Locate the cell with the specified text and output its (X, Y) center coordinate. 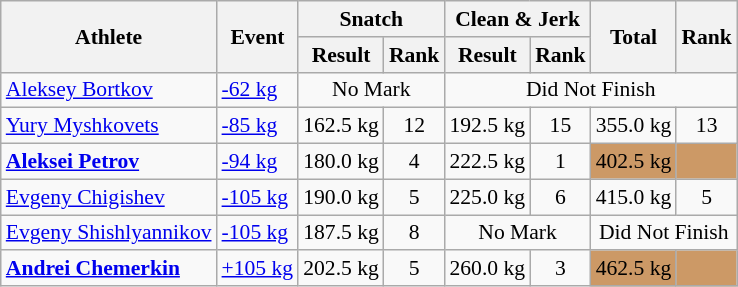
12 (414, 126)
8 (414, 233)
187.5 kg (341, 233)
202.5 kg (341, 269)
-62 kg (258, 90)
462.5 kg (634, 269)
+105 kg (258, 269)
6 (560, 197)
Aleksey Bortkov (109, 90)
Clean & Jerk (517, 19)
13 (706, 126)
222.5 kg (487, 162)
3 (560, 269)
15 (560, 126)
Athlete (109, 36)
260.0 kg (487, 269)
Evgeny Chigishev (109, 197)
Aleksei Petrov (109, 162)
180.0 kg (341, 162)
Total (634, 36)
402.5 kg (634, 162)
4 (414, 162)
355.0 kg (634, 126)
-85 kg (258, 126)
415.0 kg (634, 197)
Evgeny Shishlyannikov (109, 233)
192.5 kg (487, 126)
Andrei Chemerkin (109, 269)
Snatch (371, 19)
225.0 kg (487, 197)
Yury Myshkovets (109, 126)
162.5 kg (341, 126)
190.0 kg (341, 197)
-94 kg (258, 162)
1 (560, 162)
Event (258, 36)
